Capture the cell that displays the provided text and extract its (x, y) central coordinate. 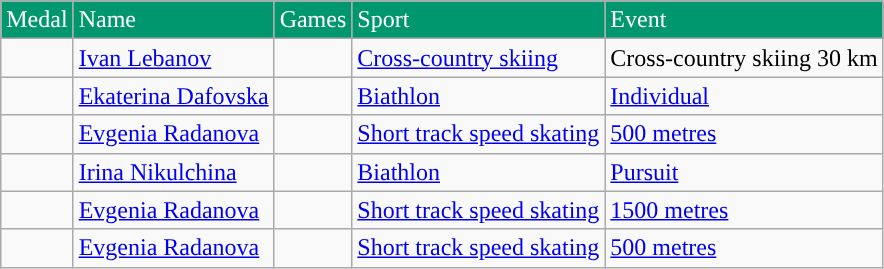
Cross-country skiing 30 km (744, 58)
Cross-country skiing (478, 58)
Games (313, 20)
Ekaterina Dafovska (174, 96)
Irina Nikulchina (174, 172)
Event (744, 20)
Pursuit (744, 172)
Medal (37, 20)
1500 metres (744, 210)
Name (174, 20)
Individual (744, 96)
Ivan Lebanov (174, 58)
Sport (478, 20)
